Return the [x, y] coordinate for the center point of the cell that contains the specified text.  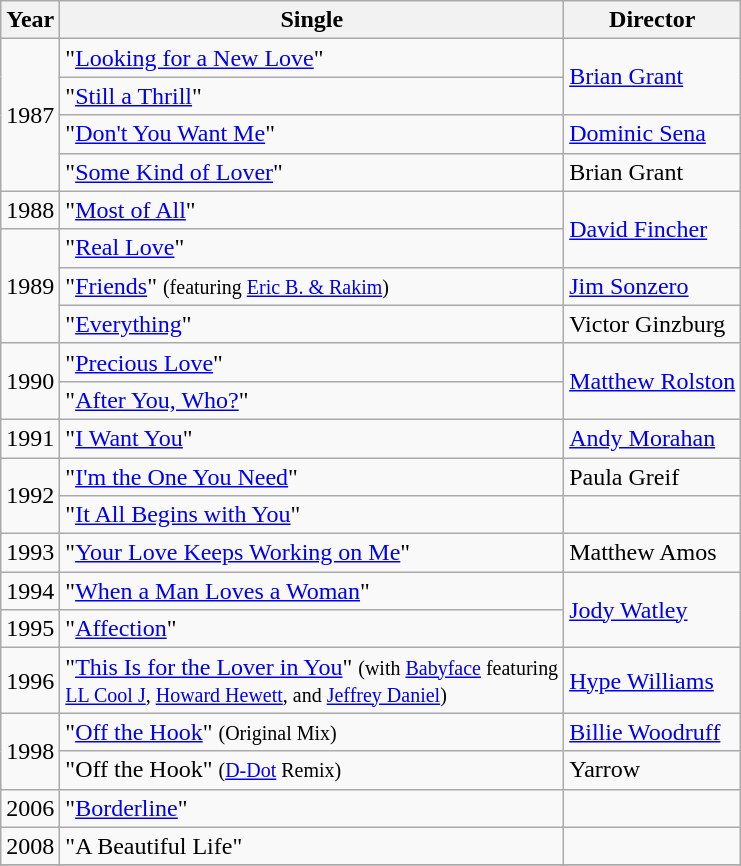
1988 [30, 210]
"Most of All" [312, 210]
"Off the Hook" (D-Dot Remix) [312, 770]
"Off the Hook" (Original Mix) [312, 732]
1995 [30, 629]
2008 [30, 846]
"After You, Who?" [312, 400]
1987 [30, 115]
Andy Morahan [652, 438]
"When a Man Loves a Woman" [312, 591]
"Affection" [312, 629]
"A Beautiful Life" [312, 846]
1994 [30, 591]
"This Is for the Lover in You" (with Babyface featuring LL Cool J, Howard Hewett, and Jeffrey Daniel) [312, 680]
"I'm the One You Need" [312, 477]
Single [312, 20]
Billie Woodruff [652, 732]
Year [30, 20]
Director [652, 20]
Yarrow [652, 770]
1993 [30, 553]
1990 [30, 381]
Jim Sonzero [652, 286]
"Everything" [312, 324]
1989 [30, 286]
1998 [30, 751]
"Don't You Want Me" [312, 134]
Victor Ginzburg [652, 324]
Dominic Sena [652, 134]
Jody Watley [652, 610]
David Fincher [652, 229]
Hype Williams [652, 680]
"I Want You" [312, 438]
"Your Love Keeps Working on Me" [312, 553]
"Still a Thrill" [312, 96]
"Real Love" [312, 248]
"Some Kind of Lover" [312, 172]
"Looking for a New Love" [312, 58]
Paula Greif [652, 477]
"Precious Love" [312, 362]
Matthew Amos [652, 553]
"Borderline" [312, 808]
"Friends" (featuring Eric B. & Rakim) [312, 286]
Matthew Rolston [652, 381]
"It All Begins with You" [312, 515]
1992 [30, 496]
1991 [30, 438]
1996 [30, 680]
2006 [30, 808]
